Detect which cell encompasses the target text, then output its (x, y) center coordinate. 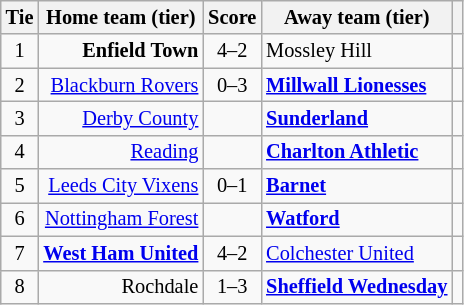
Nottingham Forest (120, 219)
4 (20, 152)
Blackburn Rovers (120, 85)
6 (20, 219)
1 (20, 51)
0–3 (232, 85)
Enfield Town (120, 51)
0–1 (232, 186)
2 (20, 85)
Rochdale (120, 287)
Charlton Athletic (356, 152)
Score (232, 17)
7 (20, 253)
Sunderland (356, 118)
Home team (tier) (120, 17)
Away team (tier) (356, 17)
8 (20, 287)
Colchester United (356, 253)
Mossley Hill (356, 51)
Leeds City Vixens (120, 186)
Derby County (120, 118)
5 (20, 186)
Millwall Lionesses (356, 85)
Watford (356, 219)
Tie (20, 17)
Reading (120, 152)
1–3 (232, 287)
Sheffield Wednesday (356, 287)
3 (20, 118)
Barnet (356, 186)
West Ham United (120, 253)
